Return the (x, y) coordinate for the center point of the cell that contains the specified text.  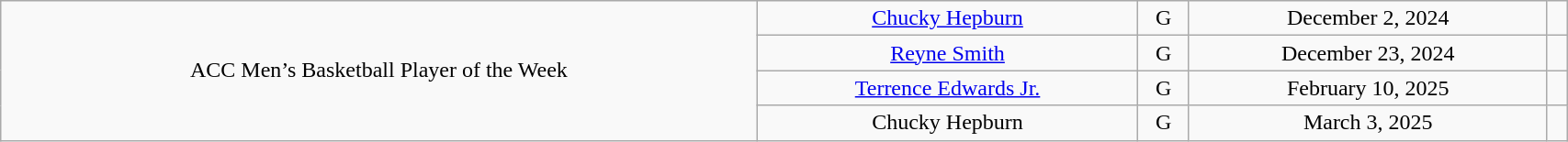
Reyne Smith (948, 53)
December 2, 2024 (1368, 18)
ACC Men’s Basketball Player of the Week (378, 71)
February 10, 2025 (1368, 88)
Terrence Edwards Jr. (948, 88)
December 23, 2024 (1368, 53)
March 3, 2025 (1368, 123)
